Extract the (x, y) coordinate from the center of the cell holding the provided text.  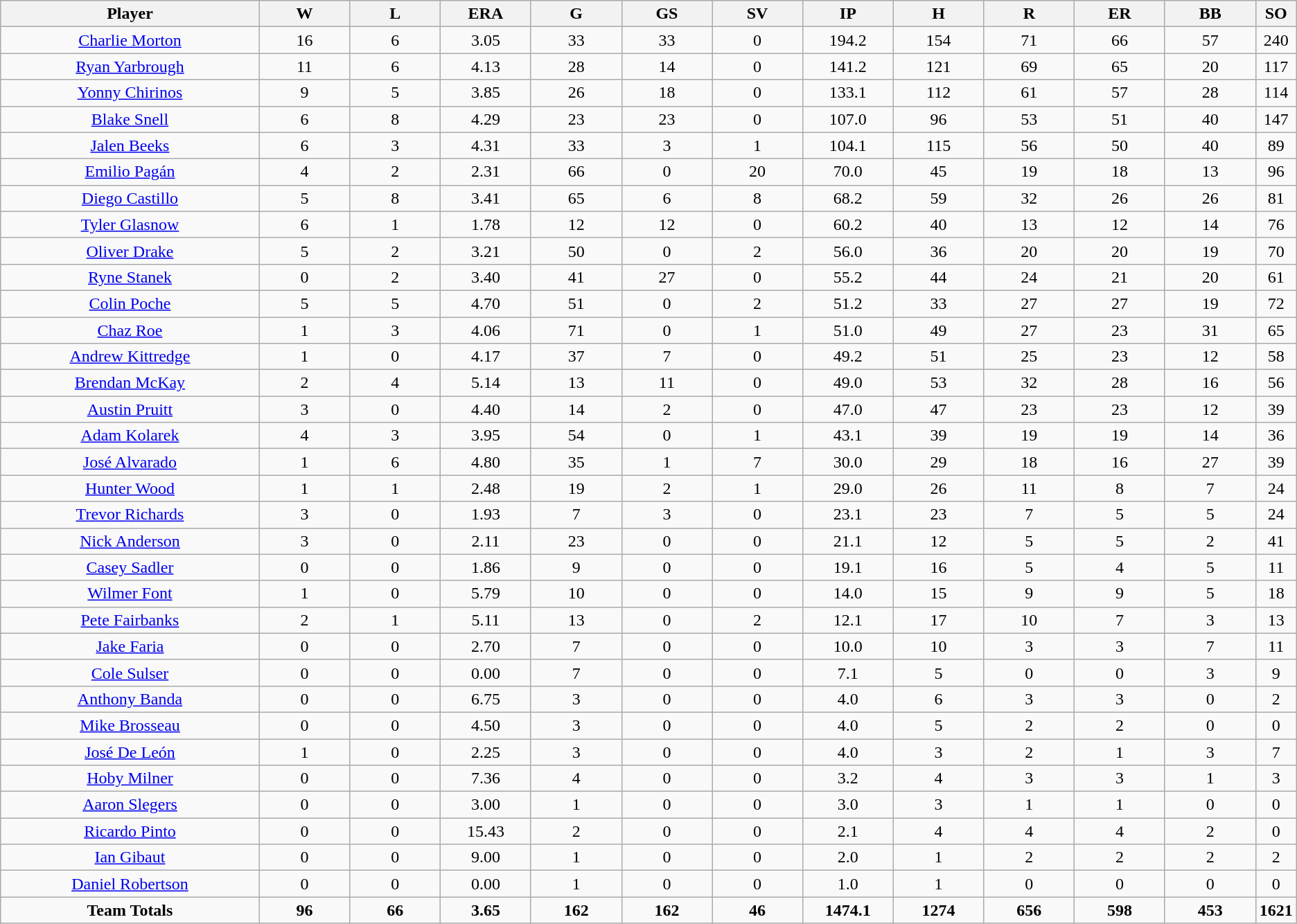
68.2 (848, 198)
1.93 (486, 515)
49.0 (848, 383)
Andrew Kittredge (130, 357)
49 (938, 330)
46 (758, 910)
21 (1120, 277)
15 (938, 594)
3.85 (486, 93)
José De León (130, 752)
81 (1276, 198)
19.1 (848, 567)
115 (938, 145)
45 (938, 172)
23.1 (848, 515)
47 (938, 409)
R (1030, 14)
2.0 (848, 858)
4.70 (486, 303)
3.65 (486, 910)
BB (1210, 14)
Ryan Yarbrough (130, 66)
3.05 (486, 40)
31 (1210, 330)
Aaron Slegers (130, 805)
154 (938, 40)
Player (130, 14)
G (576, 14)
76 (1276, 224)
5.14 (486, 383)
114 (1276, 93)
35 (576, 462)
Pete Fairbanks (130, 620)
69 (1030, 66)
44 (938, 277)
6.75 (486, 699)
2.1 (848, 831)
4.17 (486, 357)
51.2 (848, 303)
598 (1120, 910)
2.31 (486, 172)
IP (848, 14)
2.70 (486, 646)
14.0 (848, 594)
Colin Poche (130, 303)
Adam Kolarek (130, 436)
59 (938, 198)
Ricardo Pinto (130, 831)
54 (576, 436)
1.0 (848, 884)
1.78 (486, 224)
Team Totals (130, 910)
3.40 (486, 277)
José Alvarado (130, 462)
21.1 (848, 541)
L (395, 14)
121 (938, 66)
656 (1030, 910)
17 (938, 620)
4.31 (486, 145)
141.2 (848, 66)
47.0 (848, 409)
4.80 (486, 462)
147 (1276, 119)
Hunter Wood (130, 488)
Anthony Banda (130, 699)
133.1 (848, 93)
49.2 (848, 357)
72 (1276, 303)
9.00 (486, 858)
Trevor Richards (130, 515)
104.1 (848, 145)
SO (1276, 14)
4.06 (486, 330)
1.86 (486, 567)
2.25 (486, 752)
Hoby Milner (130, 779)
43.1 (848, 436)
25 (1030, 357)
Jalen Beeks (130, 145)
Jake Faria (130, 646)
W (305, 14)
ER (1120, 14)
3.21 (486, 251)
240 (1276, 40)
4.40 (486, 409)
3.95 (486, 436)
Austin Pruitt (130, 409)
7.1 (848, 673)
194.2 (848, 40)
51.0 (848, 330)
Yonny Chirinos (130, 93)
15.43 (486, 831)
Mike Brosseau (130, 725)
70 (1276, 251)
Cole Sulser (130, 673)
60.2 (848, 224)
89 (1276, 145)
3.0 (848, 805)
Blake Snell (130, 119)
Casey Sadler (130, 567)
1621 (1276, 910)
12.1 (848, 620)
4.13 (486, 66)
4.50 (486, 725)
117 (1276, 66)
453 (1210, 910)
3.00 (486, 805)
29 (938, 462)
Nick Anderson (130, 541)
Emilio Pagán (130, 172)
3.2 (848, 779)
4.29 (486, 119)
3.41 (486, 198)
7.36 (486, 779)
5.11 (486, 620)
58 (1276, 357)
Diego Castillo (130, 198)
Oliver Drake (130, 251)
SV (758, 14)
Tyler Glasnow (130, 224)
112 (938, 93)
Daniel Robertson (130, 884)
Brendan McKay (130, 383)
Ryne Stanek (130, 277)
30.0 (848, 462)
70.0 (848, 172)
5.79 (486, 594)
Charlie Morton (130, 40)
1274 (938, 910)
10.0 (848, 646)
Ian Gibaut (130, 858)
2.48 (486, 488)
Chaz Roe (130, 330)
55.2 (848, 277)
37 (576, 357)
107.0 (848, 119)
H (938, 14)
ERA (486, 14)
56.0 (848, 251)
29.0 (848, 488)
Wilmer Font (130, 594)
GS (667, 14)
1474.1 (848, 910)
2.11 (486, 541)
